From the cell containing the given text, extract its center point as [X, Y] coordinate. 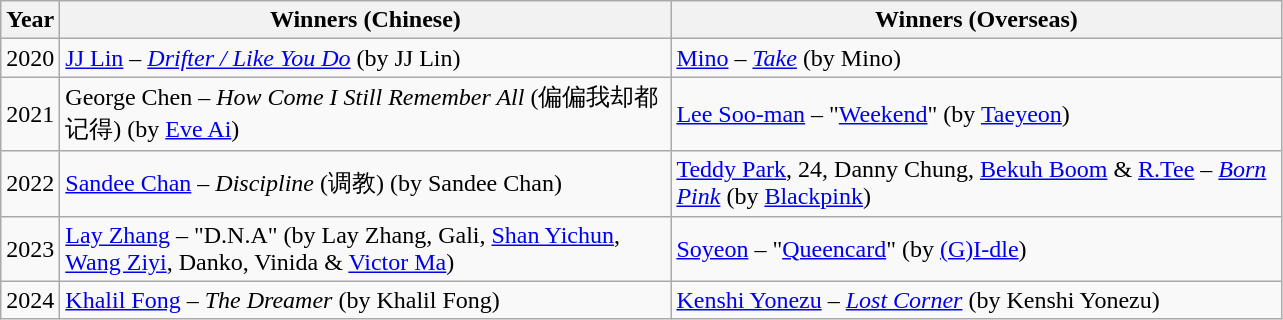
2023 [30, 248]
2024 [30, 300]
2021 [30, 114]
Mino – Take (by Mino) [976, 58]
Kenshi Yonezu – Lost Corner (by Kenshi Yonezu) [976, 300]
Teddy Park, 24, Danny Chung, Bekuh Boom & R.Tee – Born Pink (by Blackpink) [976, 184]
George Chen – How Come I Still Remember All (偏偏我却都记得) (by Eve Ai) [366, 114]
Winners (Overseas) [976, 20]
Sandee Chan – Discipline (调教) (by Sandee Chan) [366, 184]
Khalil Fong – The Dreamer (by Khalil Fong) [366, 300]
2022 [30, 184]
Year [30, 20]
Soyeon – "Queencard" (by (G)I-dle) [976, 248]
2020 [30, 58]
Lee Soo-man – "Weekend" (by Taeyeon) [976, 114]
Winners (Chinese) [366, 20]
JJ Lin – Drifter / Like You Do (by JJ Lin) [366, 58]
Lay Zhang – "D.N.A" (by Lay Zhang, Gali, Shan Yichun, Wang Ziyi, Danko, Vinida & Victor Ma) [366, 248]
